Extract the [X, Y] coordinate from the center of the cell holding the provided text.  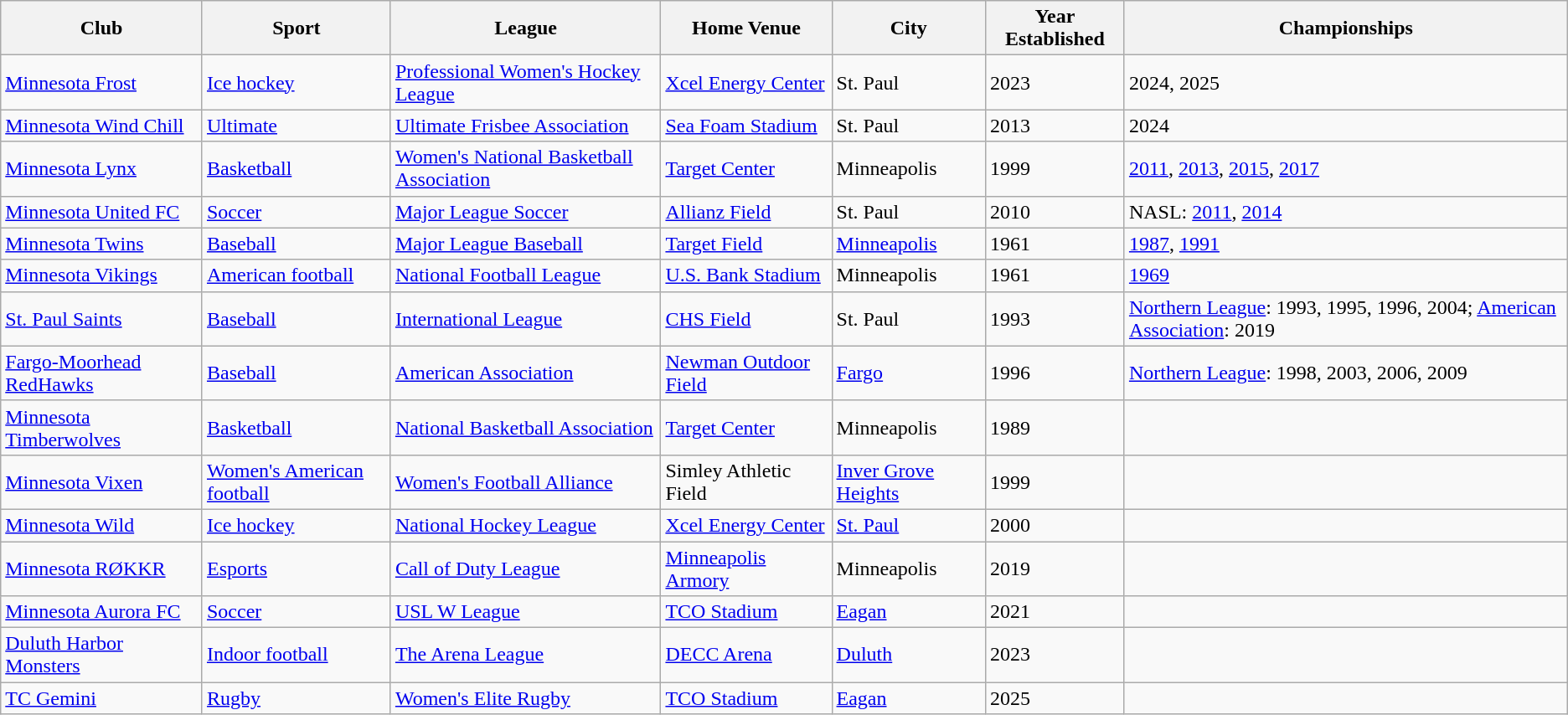
1993 [1055, 318]
Indoor football [297, 655]
USL W League [526, 612]
Duluth Harbor Monsters [102, 655]
Women's American football [297, 482]
Duluth [908, 655]
American football [297, 275]
Call of Duty League [526, 568]
2019 [1055, 568]
Northern League: 1998, 2003, 2006, 2009 [1345, 373]
Target Field [746, 244]
2025 [1055, 698]
Minnesota Vixen [102, 482]
Minnesota Wind Chill [102, 126]
Esports [297, 568]
Fargo [908, 373]
Minnesota United FC [102, 212]
Year Established [1055, 28]
Inver Grove Heights [908, 482]
Minnesota Vikings [102, 275]
Northern League: 1993, 1995, 1996, 2004; American Association: 2019 [1345, 318]
1996 [1055, 373]
Minnesota Twins [102, 244]
Ultimate [297, 126]
Club [102, 28]
The Arena League [526, 655]
Minnesota Aurora FC [102, 612]
St. Paul Saints [102, 318]
Women's Football Alliance [526, 482]
2011, 2013, 2015, 2017 [1345, 169]
Championships [1345, 28]
2024, 2025 [1345, 82]
Minneapolis Armory [746, 568]
National Football League [526, 275]
Rugby [297, 698]
2013 [1055, 126]
Minnesota Frost [102, 82]
Major League Baseball [526, 244]
League [526, 28]
International League [526, 318]
Professional Women's Hockey League [526, 82]
Simley Athletic Field [746, 482]
Major League Soccer [526, 212]
Newman Outdoor Field [746, 373]
Ultimate Frisbee Association [526, 126]
U.S. Bank Stadium [746, 275]
Sea Foam Stadium [746, 126]
Sport [297, 28]
1969 [1345, 275]
NASL: 2011, 2014 [1345, 212]
TC Gemini [102, 698]
2000 [1055, 525]
DECC Arena [746, 655]
Fargo-Moorhead RedHawks [102, 373]
Minnesota Timberwolves [102, 427]
City [908, 28]
Women's National Basketball Association [526, 169]
Women's Elite Rugby [526, 698]
Minnesota Wild [102, 525]
Allianz Field [746, 212]
National Hockey League [526, 525]
Minnesota RØKKR [102, 568]
1989 [1055, 427]
2024 [1345, 126]
2021 [1055, 612]
American Association [526, 373]
2010 [1055, 212]
Home Venue [746, 28]
1987, 1991 [1345, 244]
CHS Field [746, 318]
Minnesota Lynx [102, 169]
National Basketball Association [526, 427]
